Output the (X, Y) coordinate of the center of the cell containing the given text.  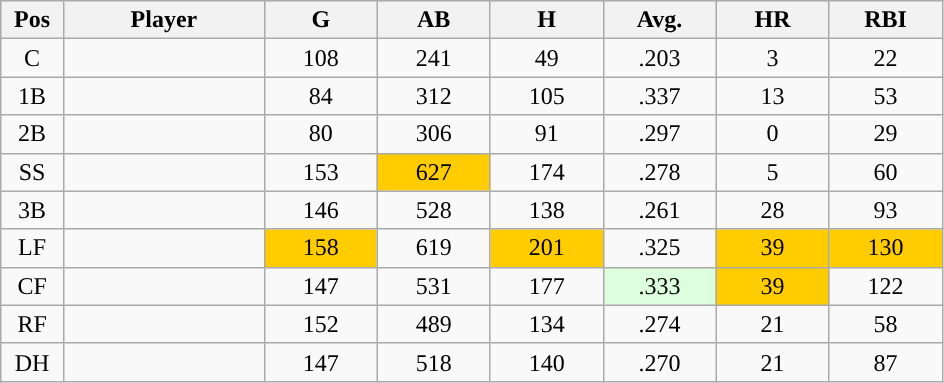
241 (434, 58)
134 (546, 324)
0 (772, 134)
146 (320, 210)
Pos (32, 20)
CF (32, 286)
158 (320, 248)
87 (886, 362)
.270 (660, 362)
HR (772, 20)
RF (32, 324)
DH (32, 362)
122 (886, 286)
201 (546, 248)
531 (434, 286)
22 (886, 58)
28 (772, 210)
2B (32, 134)
SS (32, 172)
H (546, 20)
3 (772, 58)
152 (320, 324)
306 (434, 134)
153 (320, 172)
312 (434, 96)
528 (434, 210)
.337 (660, 96)
RBI (886, 20)
C (32, 58)
.278 (660, 172)
.203 (660, 58)
.274 (660, 324)
108 (320, 58)
LF (32, 248)
177 (546, 286)
518 (434, 362)
29 (886, 134)
80 (320, 134)
91 (546, 134)
93 (886, 210)
Avg. (660, 20)
60 (886, 172)
49 (546, 58)
140 (546, 362)
.297 (660, 134)
105 (546, 96)
174 (546, 172)
AB (434, 20)
619 (434, 248)
627 (434, 172)
Player (164, 20)
.261 (660, 210)
489 (434, 324)
84 (320, 96)
5 (772, 172)
.325 (660, 248)
3B (32, 210)
58 (886, 324)
1B (32, 96)
130 (886, 248)
G (320, 20)
13 (772, 96)
.333 (660, 286)
138 (546, 210)
53 (886, 96)
